Search for the cell housing the specified text and yield its [x, y] center coordinate. 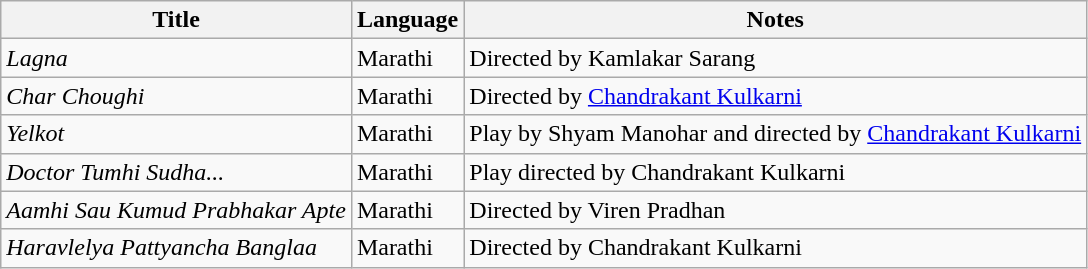
Play directed by Chandrakant Kulkarni [776, 172]
Yelkot [176, 134]
Haravlelya Pattyancha Banglaa [176, 248]
Language [407, 20]
Directed by Kamlakar Sarang [776, 58]
Lagna [176, 58]
Char Choughi [176, 96]
Title [176, 20]
Play by Shyam Manohar and directed by Chandrakant Kulkarni [776, 134]
Directed by Viren Pradhan [776, 210]
Aamhi Sau Kumud Prabhakar Apte [176, 210]
Notes [776, 20]
Doctor Tumhi Sudha... [176, 172]
